Search for the cell housing the specified text and yield its (x, y) center coordinate. 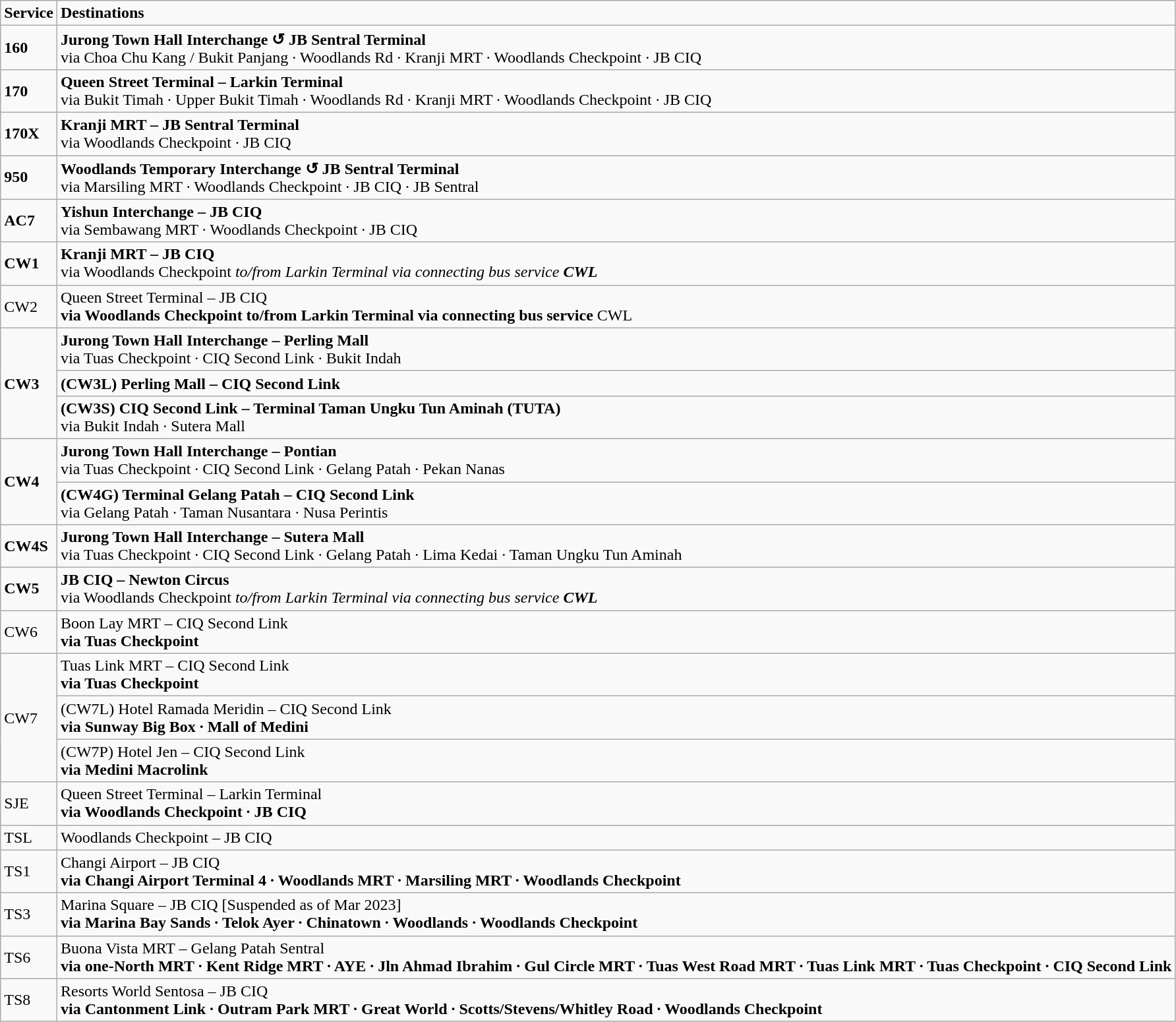
CW4 (29, 481)
Queen Street Terminal – Larkin Terminalvia Bukit Timah · Upper Bukit Timah · Woodlands Rd · Kranji MRT · Woodlands Checkpoint · JB CIQ (616, 91)
170 (29, 91)
TS3 (29, 914)
Resorts World Sentosa – JB CIQvia Cantonment Link · Outram Park MRT · Great World · Scotts/Stevens/Whitley Road · Woodlands Checkpoint (616, 1000)
Jurong Town Hall Interchange ↺ JB Sentral Terminalvia Choa Chu Kang / Bukit Panjang · Woodlands Rd · Kranji MRT · Woodlands Checkpoint · JB CIQ (616, 47)
CW6 (29, 632)
CW3 (29, 383)
950 (29, 178)
TS6 (29, 957)
Yishun Interchange – JB CIQvia Sembawang MRT · Woodlands Checkpoint · JB CIQ (616, 220)
CW7 (29, 717)
170X (29, 133)
160 (29, 47)
(CW7L) Hotel Ramada Meridin – CIQ Second Linkvia Sunway Big Box · Mall of Medini (616, 717)
(CW3L) Perling Mall – CIQ Second Link (616, 383)
SJE (29, 803)
(CW3S) CIQ Second Link – Terminal Taman Ungku Tun Aminah (TUTA)via Bukit Indah · Sutera Mall (616, 417)
Queen Street Terminal – JB CIQvia Woodlands Checkpoint to/from Larkin Terminal via connecting bus service CWL (616, 306)
CW4S (29, 546)
Changi Airport – JB CIQvia Changi Airport Terminal 4 · Woodlands MRT · Marsiling MRT · Woodlands Checkpoint (616, 872)
Marina Square – JB CIQ [Suspended as of Mar 2023]via Marina Bay Sands · Telok Ayer · Chinatown · Woodlands · Woodlands Checkpoint (616, 914)
Tuas Link MRT – CIQ Second Linkvia Tuas Checkpoint (616, 675)
(CW7P) Hotel Jen – CIQ Second Linkvia Medini Macrolink (616, 761)
Jurong Town Hall Interchange – Pontianvia Tuas Checkpoint · CIQ Second Link · Gelang Patah · Pekan Nanas (616, 460)
CW5 (29, 589)
(CW4G) Terminal Gelang Patah – CIQ Second Linkvia Gelang Patah · Taman Nusantara · Nusa Perintis (616, 502)
TS8 (29, 1000)
AC7 (29, 220)
Service (29, 13)
Boon Lay MRT – CIQ Second Linkvia Tuas Checkpoint (616, 632)
Jurong Town Hall Interchange – Perling Mallvia Tuas Checkpoint · CIQ Second Link · Bukit Indah (616, 349)
JB CIQ – Newton Circusvia Woodlands Checkpoint to/from Larkin Terminal via connecting bus service CWL (616, 589)
Queen Street Terminal – Larkin Terminalvia Woodlands Checkpoint · JB CIQ (616, 803)
TSL (29, 837)
Woodlands Temporary Interchange ↺ JB Sentral Terminalvia Marsiling MRT · Woodlands Checkpoint · JB CIQ · JB Sentral (616, 178)
Destinations (616, 13)
CW1 (29, 264)
Woodlands Checkpoint – JB CIQ (616, 837)
TS1 (29, 872)
Jurong Town Hall Interchange – Sutera Mallvia Tuas Checkpoint · CIQ Second Link · Gelang Patah · Lima Kedai · Taman Ungku Tun Aminah (616, 546)
CW2 (29, 306)
Kranji MRT – JB CIQvia Woodlands Checkpoint to/from Larkin Terminal via connecting bus service CWL (616, 264)
Kranji MRT – JB Sentral Terminalvia Woodlands Checkpoint · JB CIQ (616, 133)
